Locate the cell with the specified text and output its [X, Y] center coordinate. 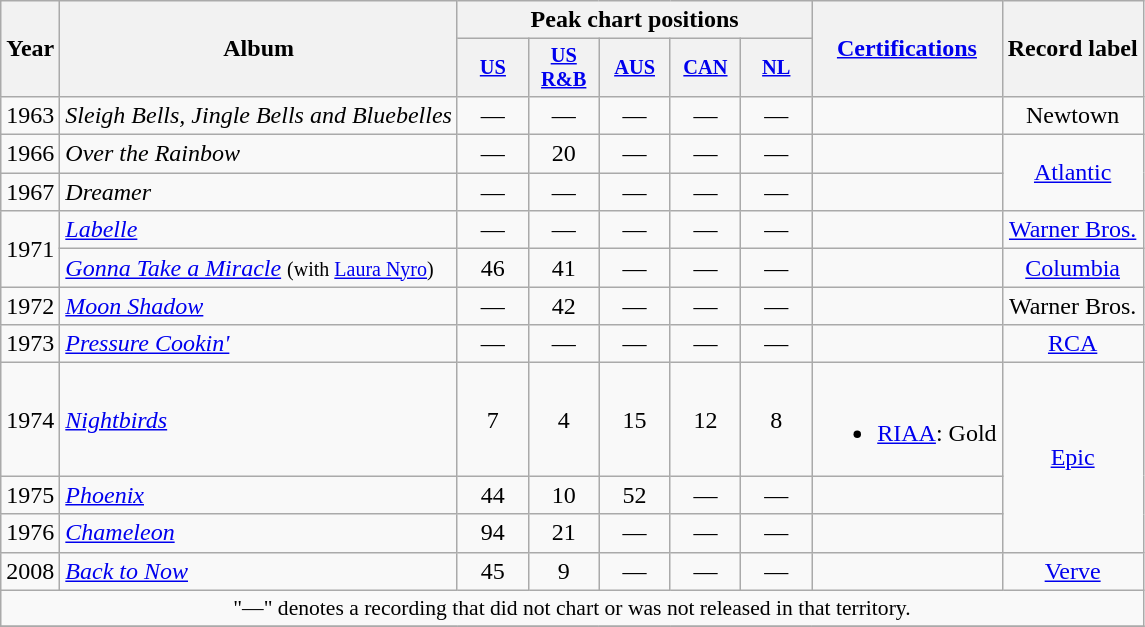
94 [492, 533]
9 [564, 571]
RIAA: Gold [907, 420]
Verve [1072, 571]
1971 [30, 249]
1974 [30, 420]
Dreamer [259, 192]
1966 [30, 154]
Labelle [259, 230]
4 [564, 420]
52 [634, 495]
Record label [1072, 49]
1963 [30, 115]
Back to Now [259, 571]
Newtown [1072, 115]
Certifications [907, 49]
Sleigh Bells, Jingle Bells and Bluebelles [259, 115]
41 [564, 268]
Atlantic [1072, 173]
44 [492, 495]
AUS [634, 68]
Moon Shadow [259, 306]
46 [492, 268]
45 [492, 571]
Over the Rainbow [259, 154]
Nightbirds [259, 420]
1975 [30, 495]
Year [30, 49]
10 [564, 495]
1967 [30, 192]
12 [706, 420]
CAN [706, 68]
21 [564, 533]
Columbia [1072, 268]
7 [492, 420]
Epic [1072, 458]
1972 [30, 306]
1976 [30, 533]
20 [564, 154]
USR&B [564, 68]
15 [634, 420]
RCA [1072, 344]
Chameleon [259, 533]
Pressure Cookin' [259, 344]
Album [259, 49]
2008 [30, 571]
8 [776, 420]
Gonna Take a Miracle (with Laura Nyro) [259, 268]
US [492, 68]
NL [776, 68]
Phoenix [259, 495]
42 [564, 306]
"—" denotes a recording that did not chart or was not released in that territory. [572, 608]
Peak chart positions [634, 20]
1973 [30, 344]
